For the text-containing cell, return its midpoint in (X, Y) coordinate format. 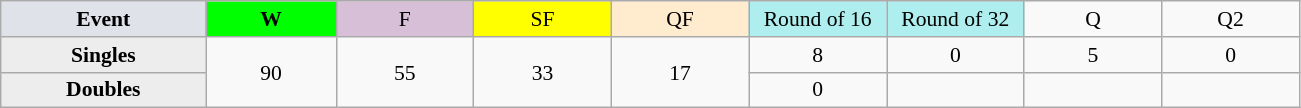
SF (543, 19)
Singles (104, 55)
Round of 16 (818, 19)
Q2 (1231, 19)
QF (680, 19)
Q (1093, 19)
Doubles (104, 90)
8 (818, 55)
17 (680, 72)
90 (271, 72)
F (405, 19)
W (271, 19)
5 (1093, 55)
Event (104, 19)
55 (405, 72)
Round of 32 (955, 19)
33 (543, 72)
